Find where the given text appears and provide that cell's center as (X, Y) coordinate. 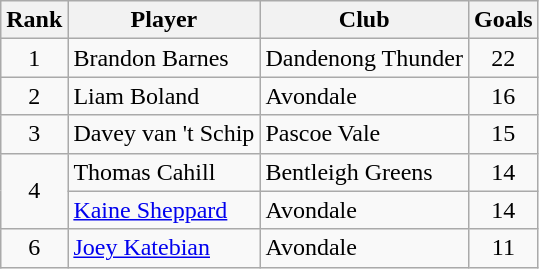
Club (364, 20)
Brandon Barnes (164, 58)
Player (164, 20)
Thomas Cahill (164, 172)
16 (503, 96)
Rank (34, 20)
Goals (503, 20)
3 (34, 134)
Dandenong Thunder (364, 58)
1 (34, 58)
11 (503, 248)
Joey Katebian (164, 248)
Kaine Sheppard (164, 210)
Pascoe Vale (364, 134)
6 (34, 248)
22 (503, 58)
2 (34, 96)
Bentleigh Greens (364, 172)
Davey van 't Schip (164, 134)
Liam Boland (164, 96)
15 (503, 134)
4 (34, 191)
